Find where the given text appears and provide that cell's center as [x, y] coordinate. 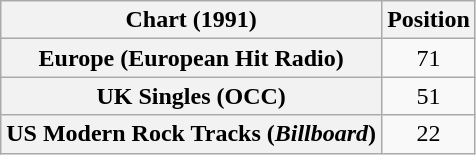
22 [429, 134]
UK Singles (OCC) [192, 96]
Chart (1991) [192, 20]
Europe (European Hit Radio) [192, 58]
US Modern Rock Tracks (Billboard) [192, 134]
51 [429, 96]
71 [429, 58]
Position [429, 20]
